Extract the (X, Y) coordinate from the center of the cell holding the provided text.  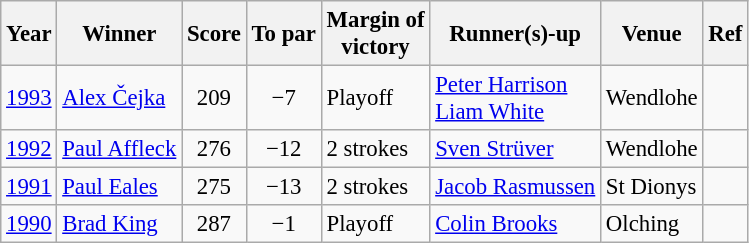
276 (214, 149)
−7 (284, 98)
Year (29, 34)
209 (214, 98)
Jacob Rasmussen (516, 187)
St Dionys (652, 187)
275 (214, 187)
Peter Harrison Liam White (516, 98)
Colin Brooks (516, 224)
−12 (284, 149)
Brad King (120, 224)
Olching (652, 224)
Winner (120, 34)
Paul Affleck (120, 149)
Runner(s)-up (516, 34)
Alex Čejka (120, 98)
Ref (726, 34)
1991 (29, 187)
Margin ofvictory (376, 34)
To par (284, 34)
1993 (29, 98)
Sven Strüver (516, 149)
−13 (284, 187)
Venue (652, 34)
1990 (29, 224)
−1 (284, 224)
Score (214, 34)
Paul Eales (120, 187)
287 (214, 224)
1992 (29, 149)
